From the cell containing the given text, extract its center point as [x, y] coordinate. 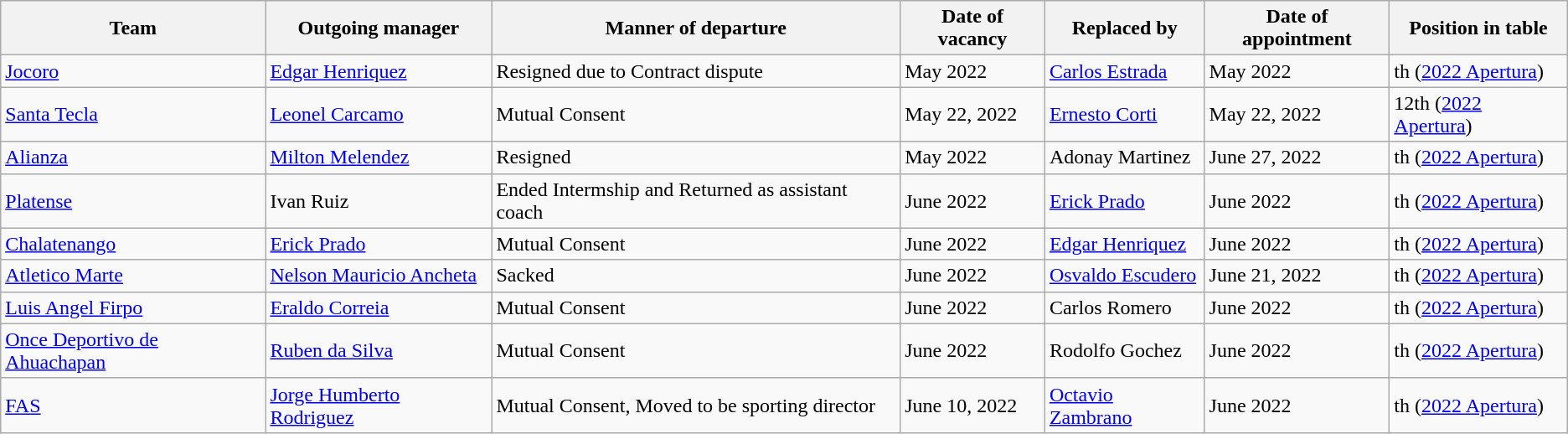
Replaced by [1124, 28]
12th (2022 Apertura) [1478, 114]
Carlos Estrada [1124, 71]
Santa Tecla [133, 114]
Milton Melendez [379, 158]
Adonay Martinez [1124, 158]
Resigned [696, 158]
Leonel Carcamo [379, 114]
Date of vacancy [973, 28]
Atletico Marte [133, 276]
Ivan Ruiz [379, 201]
Octavio Zambrano [1124, 406]
Position in table [1478, 28]
Once Deportivo de Ahuachapan [133, 350]
June 10, 2022 [973, 406]
Jocoro [133, 71]
Outgoing manager [379, 28]
Mutual Consent, Moved to be sporting director [696, 406]
Ruben da Silva [379, 350]
Date of appointment [1297, 28]
June 27, 2022 [1297, 158]
Osvaldo Escudero [1124, 276]
Resigned due to Contract dispute [696, 71]
Team [133, 28]
Chalatenango [133, 244]
June 21, 2022 [1297, 276]
Ended Intermship and Returned as assistant coach [696, 201]
Nelson Mauricio Ancheta [379, 276]
Eraldo Correia [379, 307]
Carlos Romero [1124, 307]
Luis Angel Firpo [133, 307]
Manner of departure [696, 28]
Jorge Humberto Rodriguez [379, 406]
Rodolfo Gochez [1124, 350]
Sacked [696, 276]
Platense [133, 201]
Alianza [133, 158]
Ernesto Corti [1124, 114]
FAS [133, 406]
